Return [X, Y] of the center of cell containing provided text 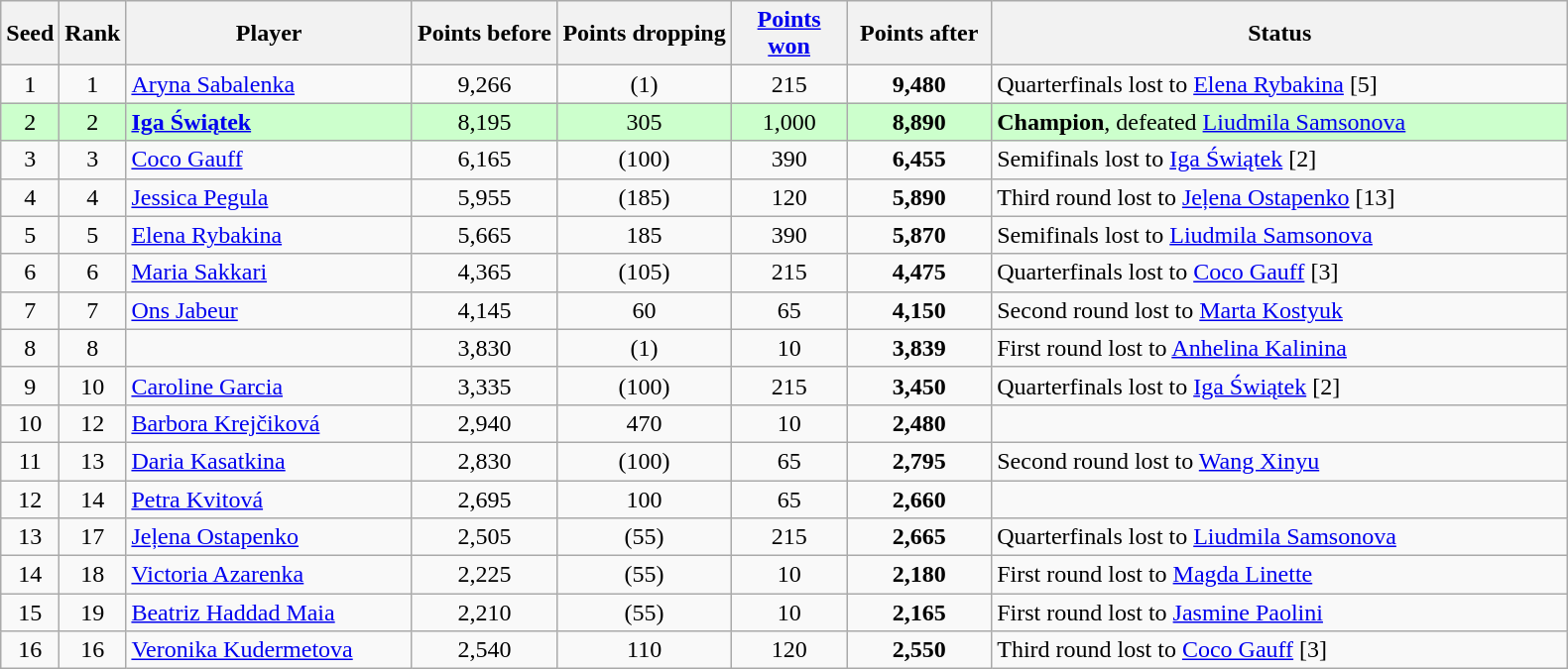
Points after [919, 34]
Quarterfinals lost to Iga Świątek [2] [1279, 386]
2,660 [919, 499]
Jessica Pegula [270, 197]
Aryna Sabalenka [270, 84]
2,695 [484, 499]
2,505 [484, 537]
100 [645, 499]
5,890 [919, 197]
Points dropping [645, 34]
15 [30, 613]
3,830 [484, 348]
Iga Świątek [270, 122]
Semifinals lost to Liudmila Samsonova [1279, 235]
18 [93, 575]
305 [645, 122]
4,150 [919, 310]
19 [93, 613]
Petra Kvitová [270, 499]
Quarterfinals lost to Elena Rybakina [5] [1279, 84]
17 [93, 537]
Semifinals lost to Iga Świątek [2] [1279, 160]
Quarterfinals lost to Liudmila Samsonova [1279, 537]
Points won [789, 34]
Second round lost to Wang Xinyu [1279, 461]
2,180 [919, 575]
5,665 [484, 235]
Champion, defeated Liudmila Samsonova [1279, 122]
Second round lost to Marta Kostyuk [1279, 310]
9 [30, 386]
9,266 [484, 84]
4,145 [484, 310]
9,480 [919, 84]
6,165 [484, 160]
2,480 [919, 423]
470 [645, 423]
2,225 [484, 575]
Third round lost to Coco Gauff [3] [1279, 650]
Victoria Azarenka [270, 575]
Jeļena Ostapenko [270, 537]
Third round lost to Jeļena Ostapenko [13] [1279, 197]
Elena Rybakina [270, 235]
185 [645, 235]
Daria Kasatkina [270, 461]
5,955 [484, 197]
Beatriz Haddad Maia [270, 613]
First round lost to Anhelina Kalinina [1279, 348]
Points before [484, 34]
4,475 [919, 273]
Maria Sakkari [270, 273]
2,550 [919, 650]
Barbora Krejčiková [270, 423]
Player [270, 34]
Seed [30, 34]
3,839 [919, 348]
First round lost to Magda Linette [1279, 575]
8,195 [484, 122]
60 [645, 310]
Quarterfinals lost to Coco Gauff [3] [1279, 273]
Caroline Garcia [270, 386]
8,890 [919, 122]
First round lost to Jasmine Paolini [1279, 613]
1,000 [789, 122]
4,365 [484, 273]
Coco Gauff [270, 160]
Rank [93, 34]
2,540 [484, 650]
2,830 [484, 461]
5,870 [919, 235]
Ons Jabeur [270, 310]
2,940 [484, 423]
2,210 [484, 613]
3,335 [484, 386]
11 [30, 461]
110 [645, 650]
2,665 [919, 537]
2,795 [919, 461]
Veronika Kudermetova [270, 650]
Status [1279, 34]
6,455 [919, 160]
2,165 [919, 613]
(105) [645, 273]
3,450 [919, 386]
(185) [645, 197]
